Return the (X, Y) coordinate for the center point of the cell that contains the specified text.  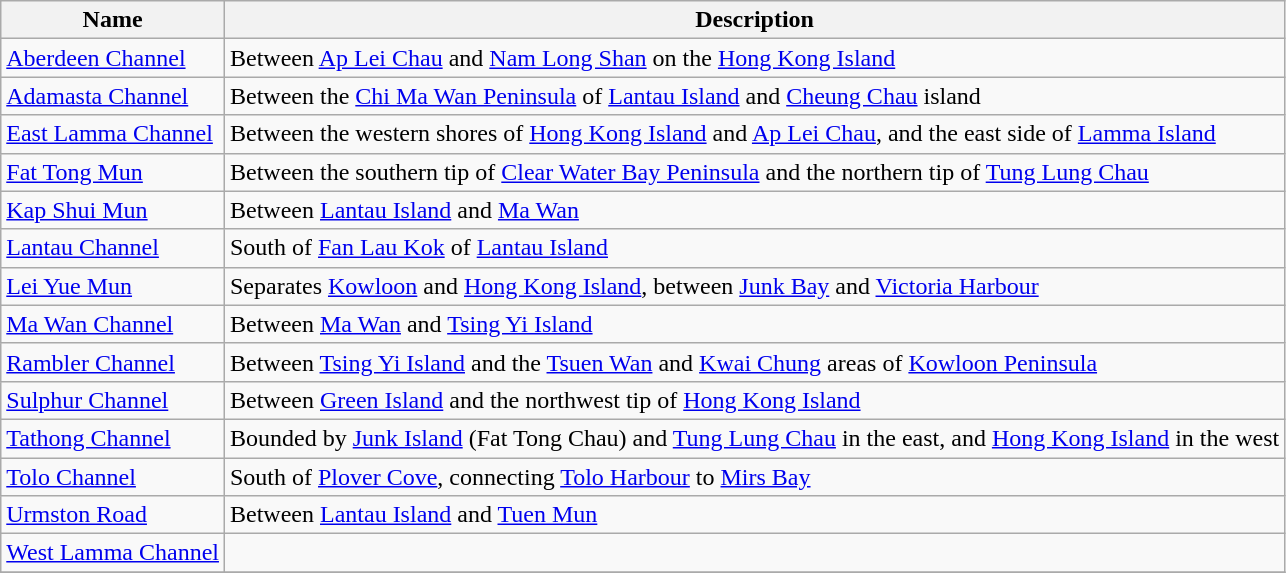
Between the Chi Ma Wan Peninsula of Lantau Island and Cheung Chau island (754, 96)
Name (113, 20)
Rambler Channel (113, 362)
West Lamma Channel (113, 553)
East Lamma Channel (113, 134)
Lei Yue Mun (113, 286)
Between Green Island and the northwest tip of Hong Kong Island (754, 400)
South of Fan Lau Kok of Lantau Island (754, 248)
Lantau Channel (113, 248)
Between Tsing Yi Island and the Tsuen Wan and Kwai Chung areas of Kowloon Peninsula (754, 362)
Between Lantau Island and Tuen Mun (754, 515)
Kap Shui Mun (113, 210)
Between Lantau Island and Ma Wan (754, 210)
Between the southern tip of Clear Water Bay Peninsula and the northern tip of Tung Lung Chau (754, 172)
Between the western shores of Hong Kong Island and Ap Lei Chau, and the east side of Lamma Island (754, 134)
Between Ap Lei Chau and Nam Long Shan on the Hong Kong Island (754, 58)
Separates Kowloon and Hong Kong Island, between Junk Bay and Victoria Harbour (754, 286)
Ma Wan Channel (113, 324)
Between Ma Wan and Tsing Yi Island (754, 324)
Sulphur Channel (113, 400)
Bounded by Junk Island (Fat Tong Chau) and Tung Lung Chau in the east, and Hong Kong Island in the west (754, 438)
Fat Tong Mun (113, 172)
Adamasta Channel (113, 96)
Tathong Channel (113, 438)
Description (754, 20)
Aberdeen Channel (113, 58)
Tolo Channel (113, 477)
Urmston Road (113, 515)
South of Plover Cove, connecting Tolo Harbour to Mirs Bay (754, 477)
